Identify which cell holds the provided text, then report its [x, y] central coordinate. 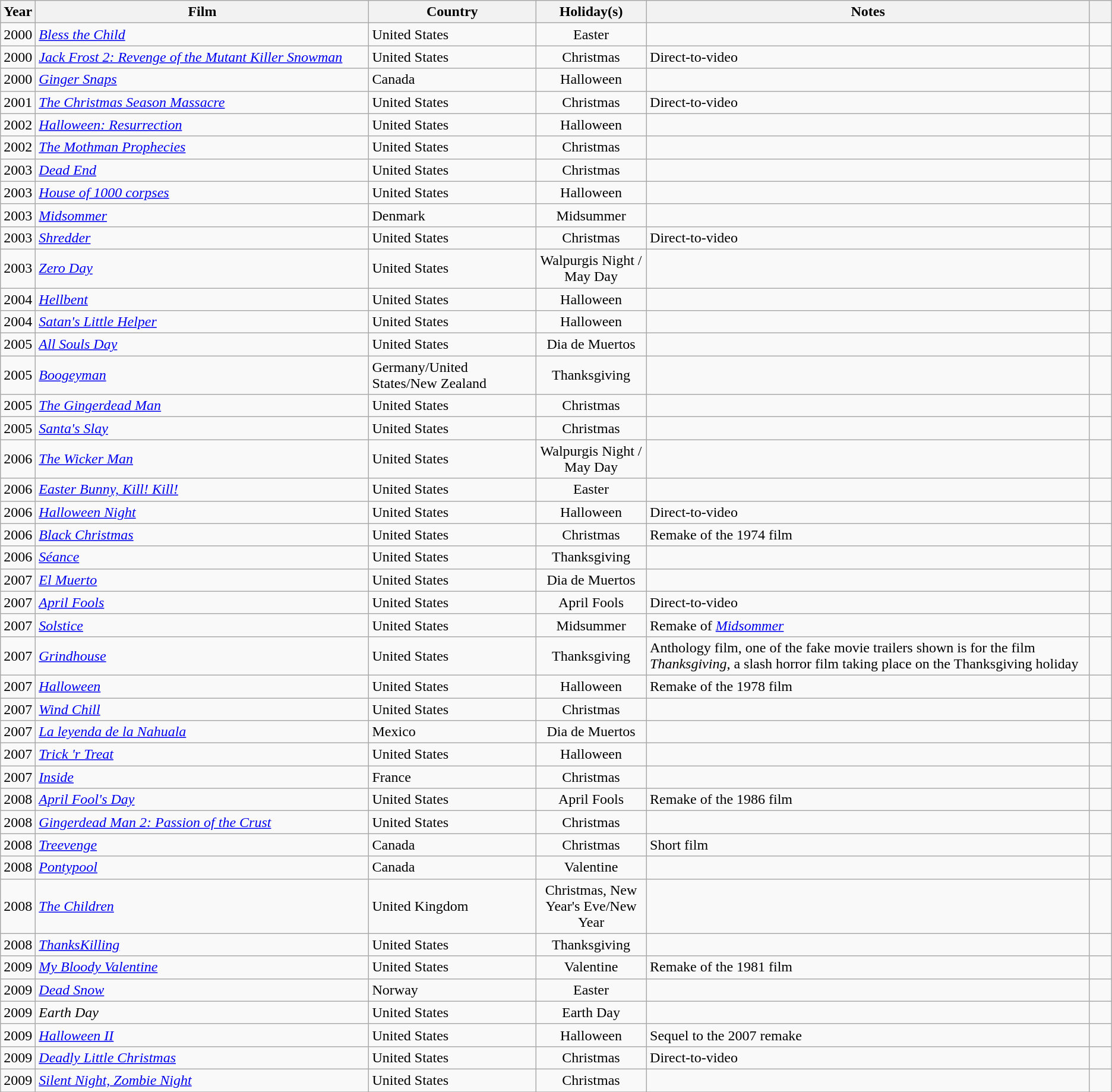
Remake of the 1981 film [868, 967]
The Christmas Season Massacre [202, 102]
Santa's Slay [202, 428]
Halloween Night [202, 512]
Film [202, 12]
Halloween: Resurrection [202, 125]
Dead End [202, 170]
Black Christmas [202, 535]
Hellbent [202, 299]
Boogeyman [202, 375]
Sequel to the 2007 remake [868, 1035]
Germany/United States/New Zealand [453, 375]
2001 [18, 102]
Holiday(s) [592, 12]
Wind Chill [202, 709]
Bless the Child [202, 34]
Halloween II [202, 1035]
Country [453, 12]
Remake of the 1974 film [868, 535]
Easter Bunny, Kill! Kill! [202, 490]
La leyenda de la Nahuala [202, 732]
Dead Snow [202, 990]
Zero Day [202, 269]
Remake of the 1978 film [868, 686]
Silent Night, Zombie Night [202, 1080]
Remake of the 1986 film [868, 800]
Satan's Little Helper [202, 322]
My Bloody Valentine [202, 967]
The Children [202, 906]
Jack Frost 2: Revenge of the Mutant Killer Snowman [202, 57]
Anthology film, one of the fake movie trailers shown is for the film Thanksgiving, a slash horror film taking place on the Thanksgiving holiday [868, 656]
Midsommer [202, 215]
Mexico [453, 732]
Inside [202, 777]
Short film [868, 845]
Norway [453, 990]
Notes [868, 12]
Shredder [202, 238]
Remake of Midsommer [868, 625]
Christmas, New Year's Eve/New Year [592, 906]
Treevenge [202, 845]
Pontypool [202, 867]
El Muerto [202, 580]
ThanksKilling [202, 945]
The Gingerdead Man [202, 406]
Grindhouse [202, 656]
April Fool's Day [202, 800]
Deadly Little Christmas [202, 1058]
France [453, 777]
Solstice [202, 625]
All Souls Day [202, 345]
Ginger Snaps [202, 80]
The Mothman Prophecies [202, 147]
The Wicker Man [202, 459]
Year [18, 12]
Denmark [453, 215]
House of 1000 corpses [202, 192]
Trick 'r Treat [202, 755]
Séance [202, 557]
United Kingdom [453, 906]
Gingerdead Man 2: Passion of the Crust [202, 822]
